Pinpoint the cell where the given text exists, returning its (X, Y) midpoint coordinate. 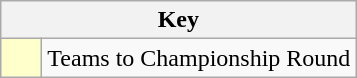
Key (178, 20)
Teams to Championship Round (199, 58)
